Detect which cell encompasses the target text, then output its (X, Y) center coordinate. 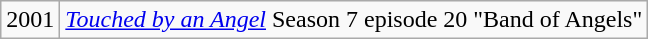
Touched by an Angel Season 7 episode 20 "Band of Angels" (354, 20)
2001 (30, 20)
